Detect which cell encompasses the target text, then output its [X, Y] center coordinate. 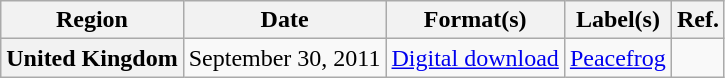
Date [284, 20]
United Kingdom [92, 58]
Peacefrog [618, 58]
Ref. [698, 20]
Digital download [475, 58]
Label(s) [618, 20]
September 30, 2011 [284, 58]
Format(s) [475, 20]
Region [92, 20]
